Determine the [X, Y] coordinate at the center of the cell enclosing the given text.  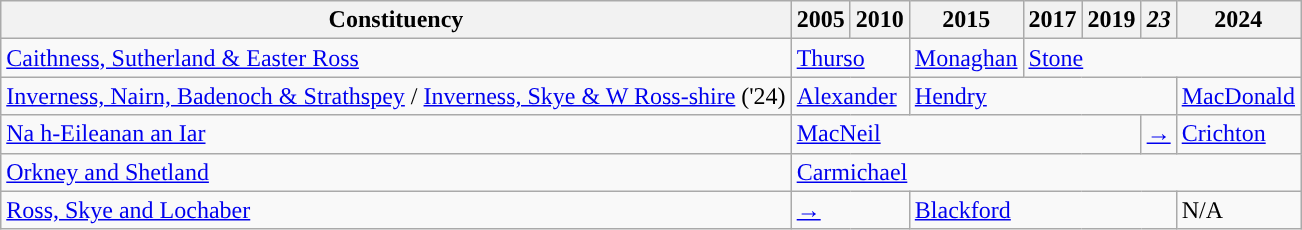
Blackford [1042, 210]
23 [1158, 20]
2019 [1112, 20]
Monaghan [966, 58]
Thurso [850, 58]
2017 [1052, 20]
Crichton [1238, 134]
Hendry [1042, 96]
MacDonald [1238, 96]
Alexander [850, 96]
2010 [880, 20]
2024 [1238, 20]
Orkney and Shetland [396, 172]
2005 [820, 20]
Constituency [396, 20]
2015 [966, 20]
N/A [1238, 210]
Inverness, Nairn, Badenoch & Strathspey / Inverness, Skye & W Ross-shire ('24) [396, 96]
Stone [1162, 58]
Carmichael [1046, 172]
MacNeil [966, 134]
Ross, Skye and Lochaber [396, 210]
Caithness, Sutherland & Easter Ross [396, 58]
Na h-Eileanan an Iar [396, 134]
